Capture the cell that displays the provided text and extract its (X, Y) central coordinate. 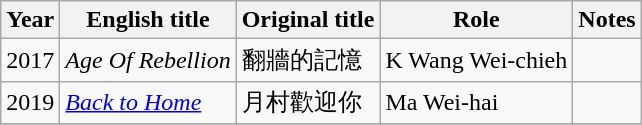
English title (148, 20)
月村歡迎你 (308, 102)
Year (30, 20)
2019 (30, 102)
Back to Home (148, 102)
翻牆的記憶 (308, 60)
Notes (607, 20)
Age Of Rebellion (148, 60)
2017 (30, 60)
K Wang Wei-chieh (476, 60)
Original title (308, 20)
Role (476, 20)
Ma Wei-hai (476, 102)
